Find where the given text appears and provide that cell's center as (x, y) coordinate. 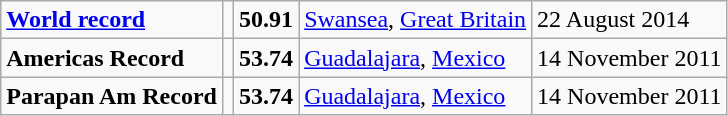
22 August 2014 (630, 20)
Parapan Am Record (112, 96)
World record (112, 20)
50.91 (266, 20)
Swansea, Great Britain (416, 20)
Americas Record (112, 58)
